Find where the given text appears and provide that cell's center as (x, y) coordinate. 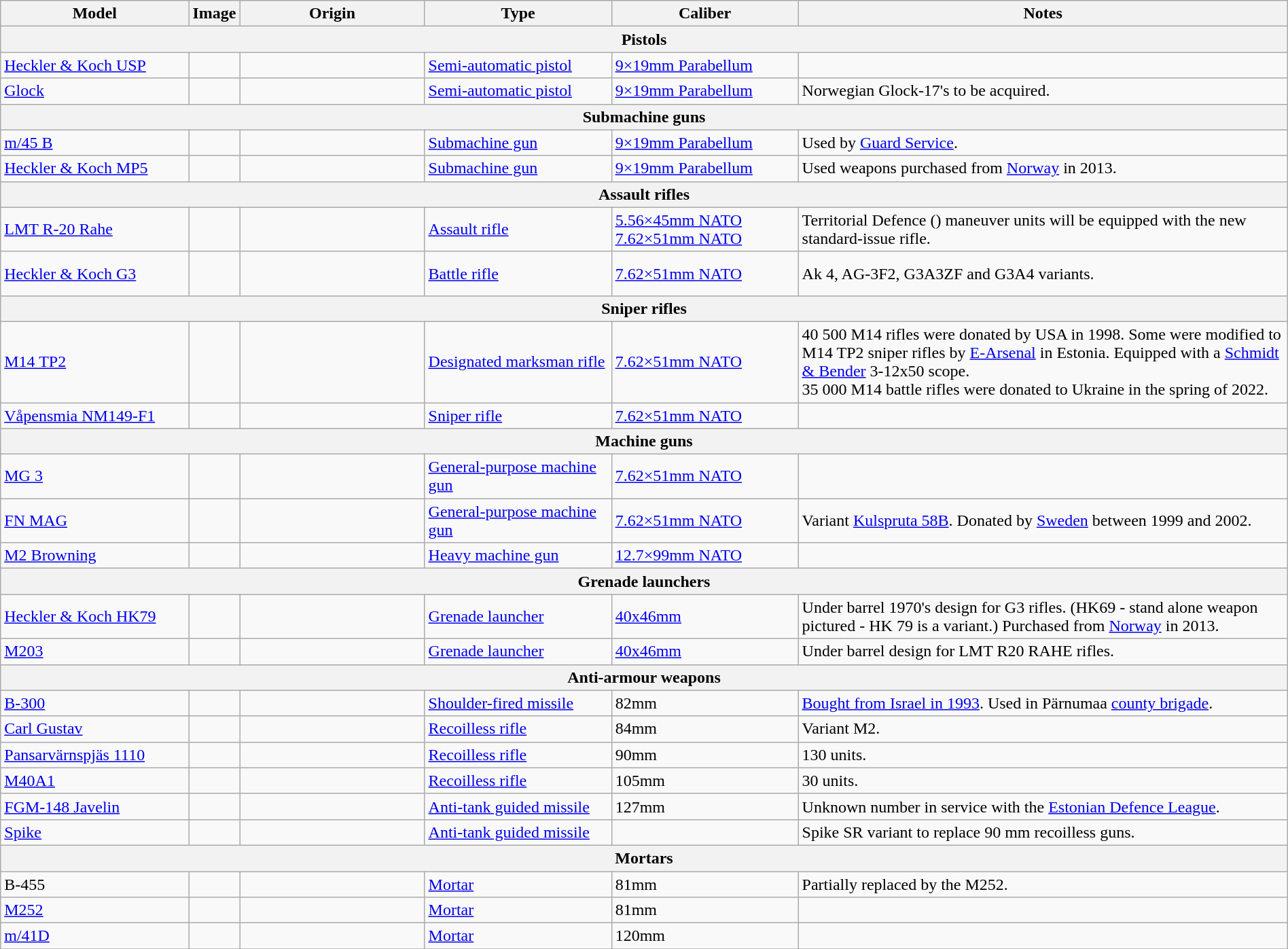
MG 3 (95, 477)
127mm (705, 806)
M2 Browning (95, 556)
Heckler & Koch HK79 (95, 617)
30 units. (1043, 781)
Type (518, 14)
Unknown number in service with the Estonian Defence League. (1043, 806)
Used weapons purchased from Norway in 2013. (1043, 168)
Carl Gustav (95, 729)
m/45 B (95, 143)
12.7×99mm NATO (705, 556)
84mm (705, 729)
Ak 4, AG-3F2, G3A3ZF and G3A4 variants. (1043, 273)
Battle rifle (518, 273)
Heavy machine gun (518, 556)
B-455 (95, 884)
Assault rifles (644, 194)
Variant M2. (1043, 729)
Grenade launchers (644, 581)
FGM-148 Javelin (95, 806)
Origin (332, 14)
Caliber (705, 14)
Heckler & Koch G3 (95, 273)
Notes (1043, 14)
90mm (705, 755)
LMT R-20 Rahe (95, 230)
130 units. (1043, 755)
5.56×45mm NATO7.62×51mm NATO (705, 230)
Pistols (644, 39)
Variant Kulspruta 58B. Donated by Sweden between 1999 and 2002. (1043, 520)
82mm (705, 703)
Under barrel 1970's design for G3 rifles. (HK69 - stand alone weapon pictured - HK 79 is a variant.) Purchased from Norway in 2013. (1043, 617)
Assault rifle (518, 230)
Shoulder-fired missile (518, 703)
Partially replaced by the M252. (1043, 884)
Territorial Defence () maneuver units will be equipped with the new standard-issue rifle. (1043, 230)
Used by Guard Service. (1043, 143)
FN MAG (95, 520)
M14 TP2 (95, 361)
Bought from Israel in 1993. Used in Pärnumaa county brigade. (1043, 703)
Model (95, 14)
Heckler & Koch MP5 (95, 168)
Spike (95, 832)
Pansarvärnspjäs 1110 (95, 755)
Norwegian Glock-17's to be acquired. (1043, 91)
105mm (705, 781)
Sniper rifle (518, 415)
Designated marksman rifle (518, 361)
B-300 (95, 703)
M203 (95, 651)
Image (215, 14)
120mm (705, 936)
Heckler & Koch USP (95, 65)
Sniper rifles (644, 308)
m/41D (95, 936)
Submachine guns (644, 117)
Anti-armour weapons (644, 677)
Våpensmia NM149-F1 (95, 415)
Mortars (644, 858)
Spike SR variant to replace 90 mm recoilless guns. (1043, 832)
Under barrel design for LMT R20 RAHE rifles. (1043, 651)
Machine guns (644, 442)
Glock (95, 91)
M252 (95, 910)
M40A1 (95, 781)
